Detect which cell encompasses the target text, then output its (X, Y) center coordinate. 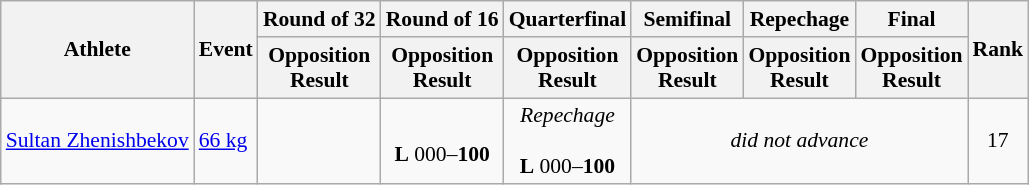
Quarterfinal (568, 19)
Athlete (98, 50)
66 kg (226, 142)
RepechageL 000–100 (568, 142)
Round of 16 (442, 19)
did not advance (799, 142)
Sultan Zhenishbekov (98, 142)
Round of 32 (320, 19)
Event (226, 50)
Repechage (799, 19)
17 (998, 142)
L 000–100 (442, 142)
Final (911, 19)
Rank (998, 50)
Semifinal (687, 19)
